For the text-containing cell, return its midpoint in (x, y) coordinate format. 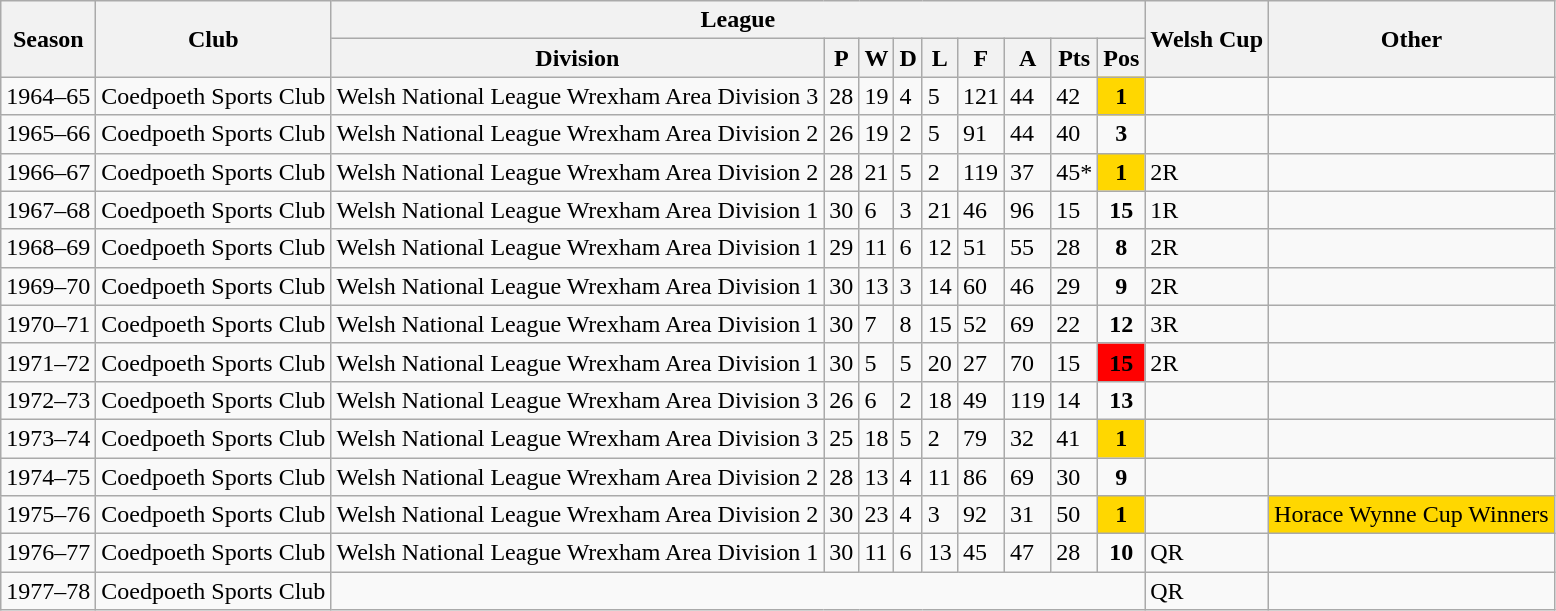
F (980, 58)
1970–71 (48, 324)
47 (1027, 553)
P (842, 58)
1976–77 (48, 553)
10 (1122, 553)
51 (980, 248)
45* (1074, 172)
1965–66 (48, 134)
1972–73 (48, 400)
1964–65 (48, 96)
31 (1027, 515)
52 (980, 324)
1977–78 (48, 591)
121 (980, 96)
60 (980, 286)
Pts (1074, 58)
41 (1074, 438)
45 (980, 553)
55 (1027, 248)
Horace Wynne Cup Winners (1412, 515)
27 (980, 362)
League (738, 20)
W (876, 58)
D (908, 58)
40 (1074, 134)
20 (940, 362)
50 (1074, 515)
Pos (1122, 58)
1973–74 (48, 438)
3R (1207, 324)
42 (1074, 96)
A (1027, 58)
23 (876, 515)
37 (1027, 172)
Club (214, 39)
22 (1074, 324)
1969–70 (48, 286)
1966–67 (48, 172)
Welsh Cup (1207, 39)
70 (1027, 362)
91 (980, 134)
92 (980, 515)
96 (1027, 210)
7 (876, 324)
1968–69 (48, 248)
79 (980, 438)
1967–68 (48, 210)
1971–72 (48, 362)
1R (1207, 210)
Division (578, 58)
25 (842, 438)
32 (1027, 438)
Season (48, 39)
49 (980, 400)
86 (980, 477)
L (940, 58)
1975–76 (48, 515)
1974–75 (48, 477)
Other (1412, 39)
